Locate the cell with the specified text and output its (X, Y) center coordinate. 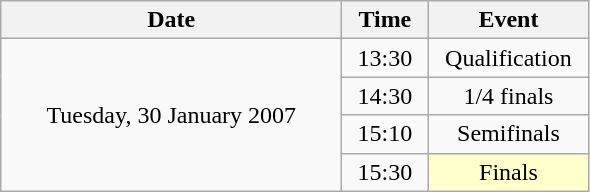
15:30 (385, 172)
1/4 finals (508, 96)
Finals (508, 172)
Event (508, 20)
Semifinals (508, 134)
Tuesday, 30 January 2007 (172, 115)
Date (172, 20)
13:30 (385, 58)
Time (385, 20)
15:10 (385, 134)
14:30 (385, 96)
Qualification (508, 58)
